Identify which cell holds the provided text, then report its [X, Y] central coordinate. 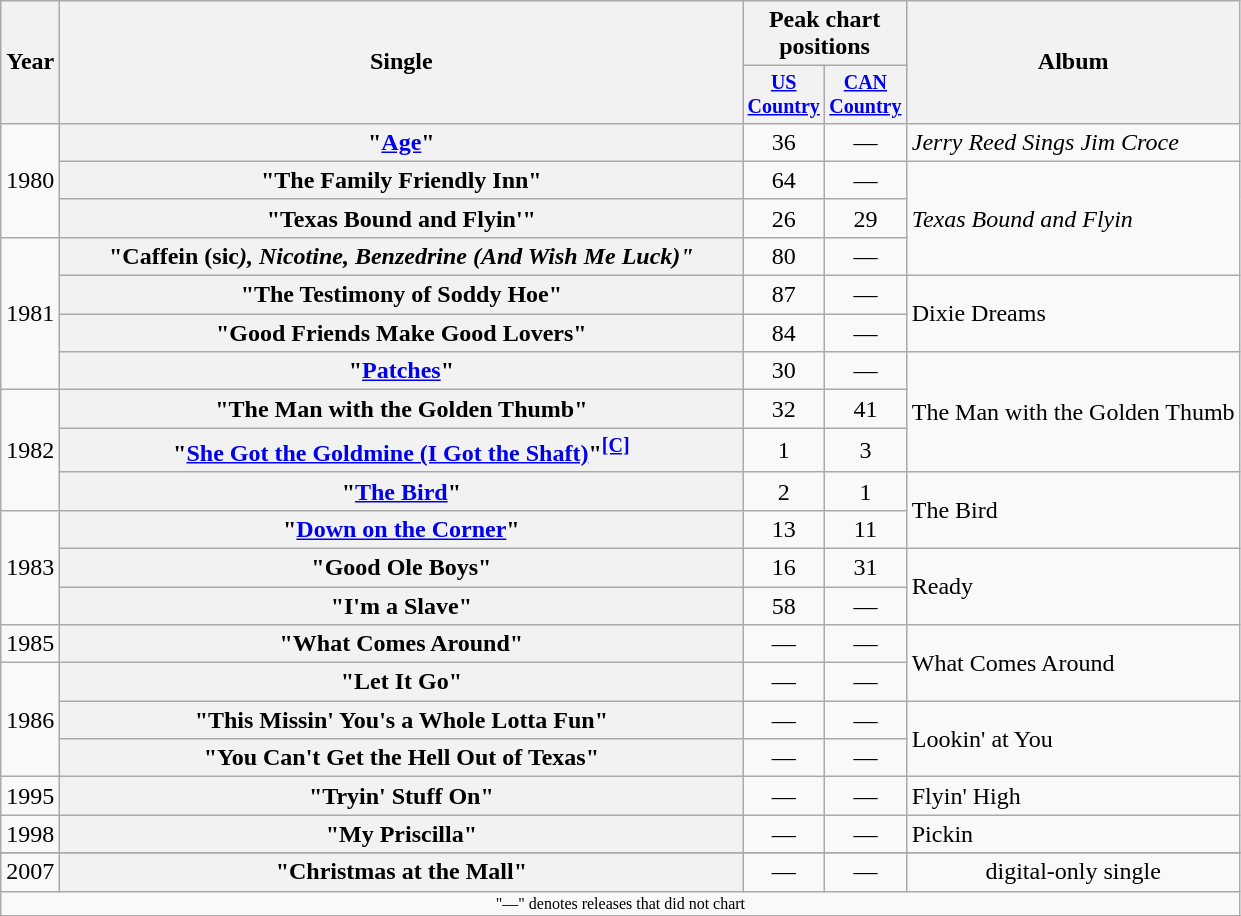
"Christmas at the Mall" [402, 872]
"Patches" [402, 371]
2 [784, 491]
13 [784, 529]
2007 [30, 872]
"Caffein (sic), Nicotine, Benzedrine (And Wish Me Luck)" [402, 256]
Year [30, 62]
"The Testimony of Soddy Hoe" [402, 295]
1986 [30, 720]
41 [866, 409]
The Man with the Golden Thumb [1073, 412]
Texas Bound and Flyin [1073, 218]
31 [866, 567]
84 [784, 333]
1982 [30, 450]
"The Bird" [402, 491]
"Tryin' Stuff On" [402, 796]
87 [784, 295]
26 [784, 218]
"This Missin' You's a Whole Lotta Fun" [402, 720]
"The Family Friendly Inn" [402, 180]
What Comes Around [1073, 663]
1980 [30, 180]
"The Man with the Golden Thumb" [402, 409]
"Good Friends Make Good Lovers" [402, 333]
58 [784, 606]
"Good Ole Boys" [402, 567]
30 [784, 371]
64 [784, 180]
36 [784, 142]
"I'm a Slave" [402, 606]
16 [784, 567]
Jerry Reed Sings Jim Croce [1073, 142]
"Down on the Corner" [402, 529]
"You Can't Get the Hell Out of Texas" [402, 758]
Peak chartpositions [824, 34]
Ready [1073, 586]
Dixie Dreams [1073, 314]
US Country [784, 94]
Single [402, 62]
32 [784, 409]
11 [866, 529]
The Bird [1073, 510]
"Age" [402, 142]
1998 [30, 834]
29 [866, 218]
"What Comes Around" [402, 644]
"My Priscilla" [402, 834]
"She Got the Goldmine (I Got the Shaft)"[C] [402, 450]
CAN Country [866, 94]
Flyin' High [1073, 796]
digital-only single [1073, 872]
1983 [30, 567]
Pickin [1073, 834]
1985 [30, 644]
80 [784, 256]
1981 [30, 313]
3 [866, 450]
1995 [30, 796]
Lookin' at You [1073, 739]
Album [1073, 62]
"Let It Go" [402, 682]
"Texas Bound and Flyin'" [402, 218]
"—" denotes releases that did not chart [620, 903]
